Scan for the cell matching the given text and deliver its [x, y] coordinate at center. 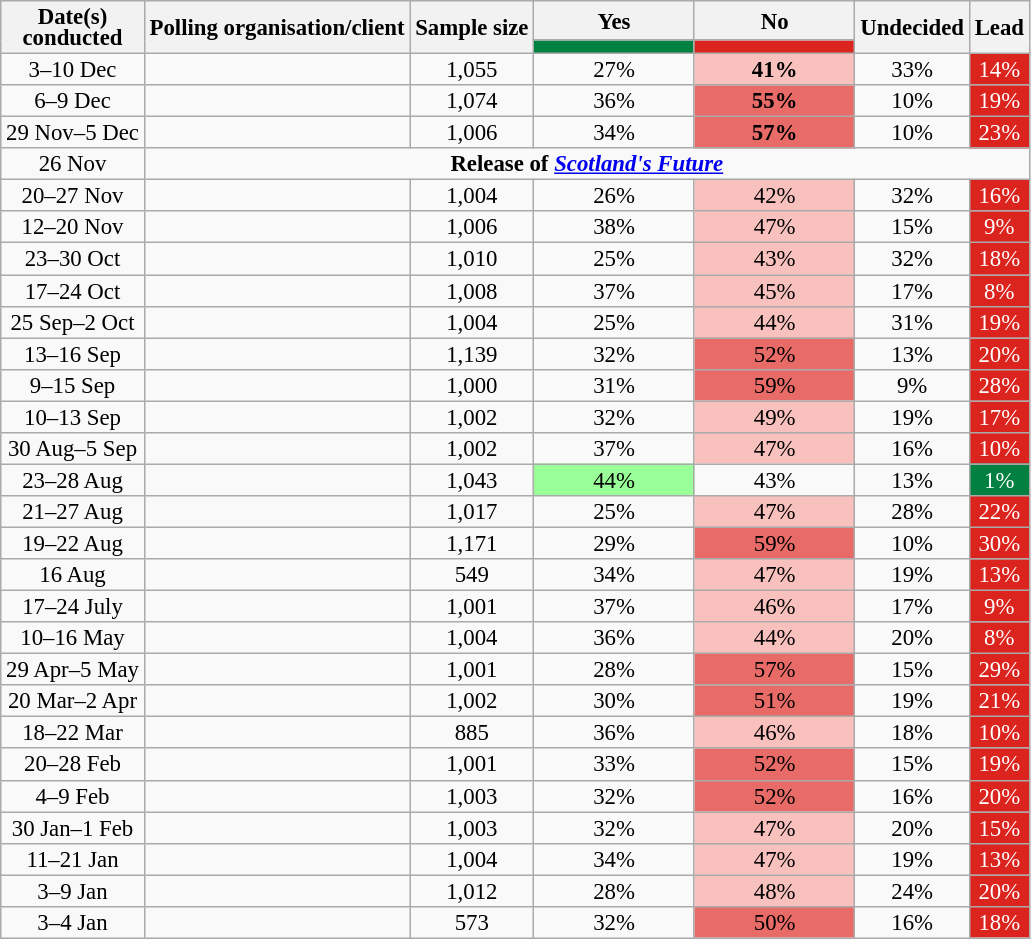
50% [774, 923]
1,055 [472, 70]
Lead [999, 28]
24% [912, 891]
12–20 Nov [72, 228]
23–30 Oct [72, 259]
23% [999, 133]
29 Apr–5 May [72, 670]
41% [774, 70]
Release of Scotland's Future [586, 164]
1,171 [472, 543]
25 Sep–2 Oct [72, 322]
42% [774, 196]
20 Mar–2 Apr [72, 701]
1,074 [472, 101]
3–4 Jan [72, 923]
885 [472, 733]
51% [774, 701]
No [774, 20]
1,008 [472, 291]
18–22 Mar [72, 733]
30 Aug–5 Sep [72, 449]
11–21 Jan [72, 859]
20–27 Nov [72, 196]
49% [774, 417]
4–9 Feb [72, 796]
Undecided [912, 28]
549 [472, 575]
Sample size [472, 28]
27% [614, 70]
16 Aug [72, 575]
10–16 May [72, 638]
21% [999, 701]
1,043 [472, 480]
9–15 Sep [72, 385]
20–28 Feb [72, 765]
3–9 Jan [72, 891]
1% [999, 480]
29 Nov–5 Dec [72, 133]
573 [472, 923]
6–9 Dec [72, 101]
Yes [614, 20]
1,010 [472, 259]
26% [614, 196]
17–24 July [72, 607]
23–28 Aug [72, 480]
19–22 Aug [72, 543]
1,139 [472, 354]
22% [999, 512]
Date(s)conducted [72, 28]
45% [774, 291]
17–24 Oct [72, 291]
1,000 [472, 385]
30 Jan–1 Feb [72, 828]
1,017 [472, 512]
1,012 [472, 891]
14% [999, 70]
26 Nov [72, 164]
21–27 Aug [72, 512]
48% [774, 891]
55% [774, 101]
13–16 Sep [72, 354]
10–13 Sep [72, 417]
Polling organisation/client [277, 28]
3–10 Dec [72, 70]
38% [614, 228]
